From the cell containing the given text, extract its center point as [x, y] coordinate. 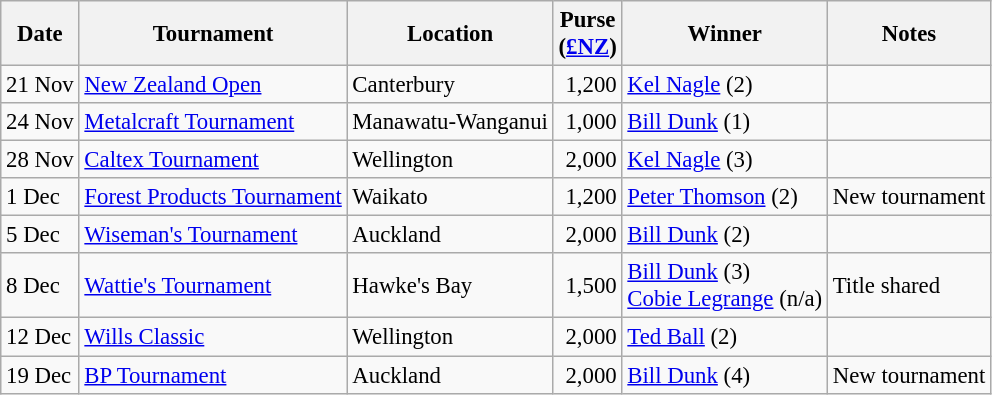
1,000 [588, 122]
Date [40, 34]
Kel Nagle (3) [724, 160]
Location [450, 34]
New Zealand Open [213, 85]
Bill Dunk (3) Cobie Legrange (n/a) [724, 286]
Bill Dunk (4) [724, 375]
19 Dec [40, 375]
8 Dec [40, 286]
28 Nov [40, 160]
Waikato [450, 197]
Hawke's Bay [450, 286]
Forest Products Tournament [213, 197]
Wiseman's Tournament [213, 235]
1 Dec [40, 197]
Bill Dunk (2) [724, 235]
Manawatu-Wanganui [450, 122]
Purse(£NZ) [588, 34]
Wattie's Tournament [213, 286]
1,500 [588, 286]
Notes [908, 34]
24 Nov [40, 122]
Metalcraft Tournament [213, 122]
Bill Dunk (1) [724, 122]
BP Tournament [213, 375]
5 Dec [40, 235]
Peter Thomson (2) [724, 197]
21 Nov [40, 85]
Canterbury [450, 85]
Title shared [908, 286]
Caltex Tournament [213, 160]
Kel Nagle (2) [724, 85]
Wills Classic [213, 337]
12 Dec [40, 337]
Tournament [213, 34]
Winner [724, 34]
Ted Ball (2) [724, 337]
